Locate the cell with the specified text and output its [X, Y] center coordinate. 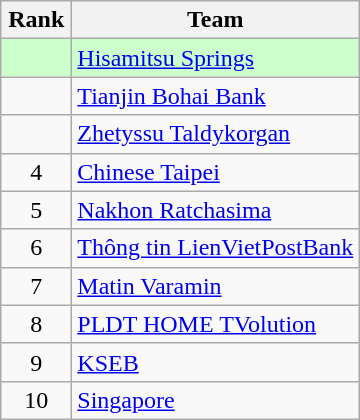
Rank [36, 20]
Zhetyssu Taldykorgan [216, 134]
Thông tin LienVietPostBank [216, 248]
6 [36, 248]
Singapore [216, 400]
5 [36, 210]
Nakhon Ratchasima [216, 210]
8 [36, 324]
4 [36, 172]
KSEB [216, 362]
Matin Varamin [216, 286]
Chinese Taipei [216, 172]
Tianjin Bohai Bank [216, 96]
PLDT HOME TVolution [216, 324]
Team [216, 20]
10 [36, 400]
Hisamitsu Springs [216, 58]
7 [36, 286]
9 [36, 362]
